Provide the [x, y] coordinate of the cell's center where the given text is located.  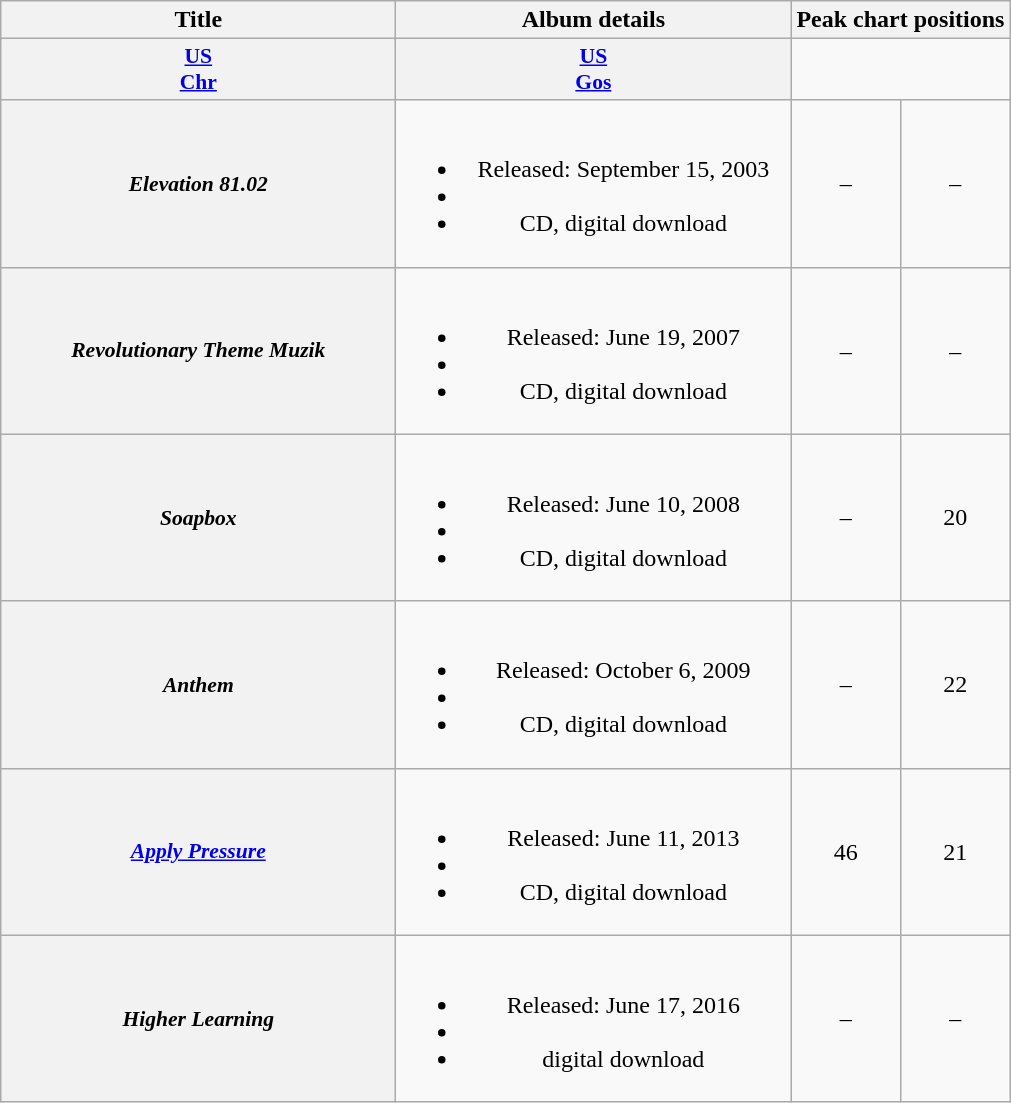
USChr [198, 70]
21 [955, 852]
Title [198, 20]
Released: June 19, 2007CD, digital download [594, 350]
Released: June 17, 2016digital download [594, 1018]
Higher Learning [198, 1018]
Released: October 6, 2009CD, digital download [594, 684]
Peak chart positions [900, 20]
46 [846, 852]
Released: June 11, 2013CD, digital download [594, 852]
Album details [594, 20]
22 [955, 684]
USGos [594, 70]
Revolutionary Theme Muzik [198, 350]
Anthem [198, 684]
Released: September 15, 2003CD, digital download [594, 184]
Soapbox [198, 518]
Apply Pressure [198, 852]
20 [955, 518]
Released: June 10, 2008CD, digital download [594, 518]
Elevation 81.02 [198, 184]
